Output the [X, Y] coordinate of the center of the cell containing the given text.  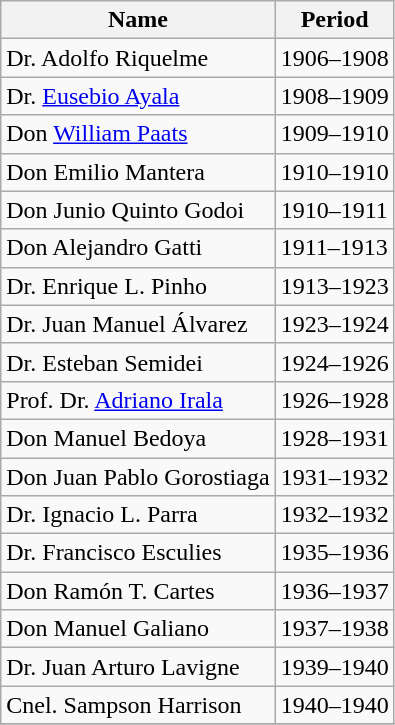
Dr. Adolfo Riquelme [138, 58]
Dr. Esteban Semidei [138, 362]
1928–1931 [334, 438]
1939–1940 [334, 667]
Period [334, 20]
1926–1928 [334, 400]
Don Ramón T. Cartes [138, 591]
Dr. Juan Manuel Álvarez [138, 324]
Dr. Enrique L. Pinho [138, 286]
Don Emilio Mantera [138, 172]
1908–1909 [334, 96]
Don Alejandro Gatti [138, 248]
1910–1911 [334, 210]
Don William Paats [138, 134]
1923–1924 [334, 324]
1936–1937 [334, 591]
1924–1926 [334, 362]
1935–1936 [334, 553]
1940–1940 [334, 705]
Dr. Juan Arturo Lavigne [138, 667]
Dr. Eusebio Ayala [138, 96]
Don Junio Quinto Godoi [138, 210]
Don Manuel Bedoya [138, 438]
1931–1932 [334, 477]
1932–1932 [334, 515]
Don Manuel Galiano [138, 629]
1910–1910 [334, 172]
Cnel. Sampson Harrison [138, 705]
1937–1938 [334, 629]
1911–1913 [334, 248]
Dr. Francisco Esculies [138, 553]
1909–1910 [334, 134]
Name [138, 20]
Prof. Dr. Adriano Irala [138, 400]
1906–1908 [334, 58]
Dr. Ignacio L. Parra [138, 515]
1913–1923 [334, 286]
Don Juan Pablo Gorostiaga [138, 477]
